Determine the [x, y] coordinate at the center of the cell enclosing the given text.  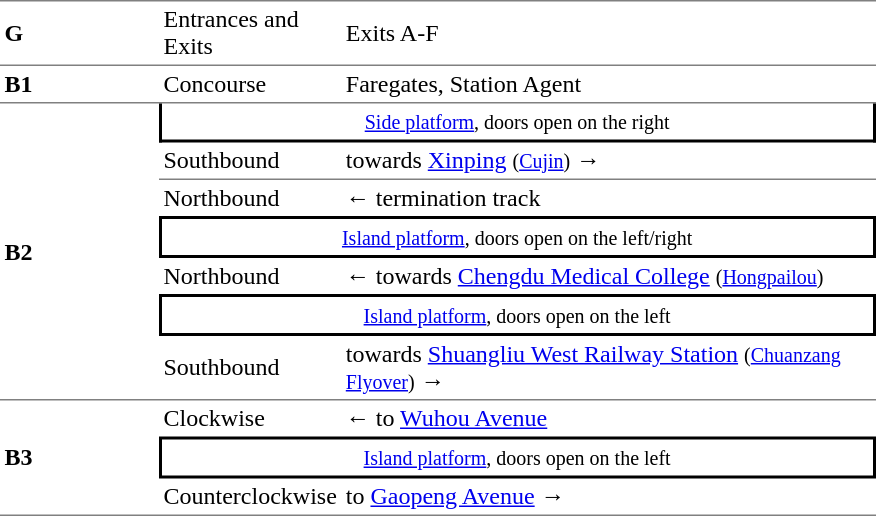
towards Shuangliu West Railway Station (Chuanzang Flyover) → [608, 368]
Exits A-F [608, 33]
← to Wuhou Avenue [608, 418]
Entrances and Exits [250, 33]
B2 [80, 252]
Side platform, doors open on the right [517, 124]
Faregates, Station Agent [608, 85]
B1 [80, 85]
Concourse [250, 85]
towards Xinping (Cujin) → [608, 161]
to Gaopeng Avenue → [608, 497]
← termination track [608, 198]
Counterclockwise [250, 497]
B3 [80, 458]
G [80, 33]
Island platform, doors open on the left/right [517, 237]
← towards Chengdu Medical College (Hongpailou) [608, 276]
Clockwise [250, 418]
